Return the [x, y] coordinate for the center point of the cell that contains the specified text.  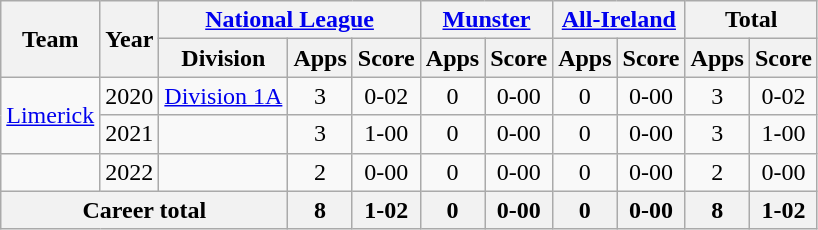
National League [290, 20]
Munster [486, 20]
Division 1A [224, 96]
Team [50, 39]
Career total [144, 210]
Limerick [50, 115]
2022 [130, 172]
Total [751, 20]
Year [130, 39]
2021 [130, 134]
Division [224, 58]
2020 [130, 96]
All-Ireland [619, 20]
